Return [X, Y] of the center of cell containing provided text 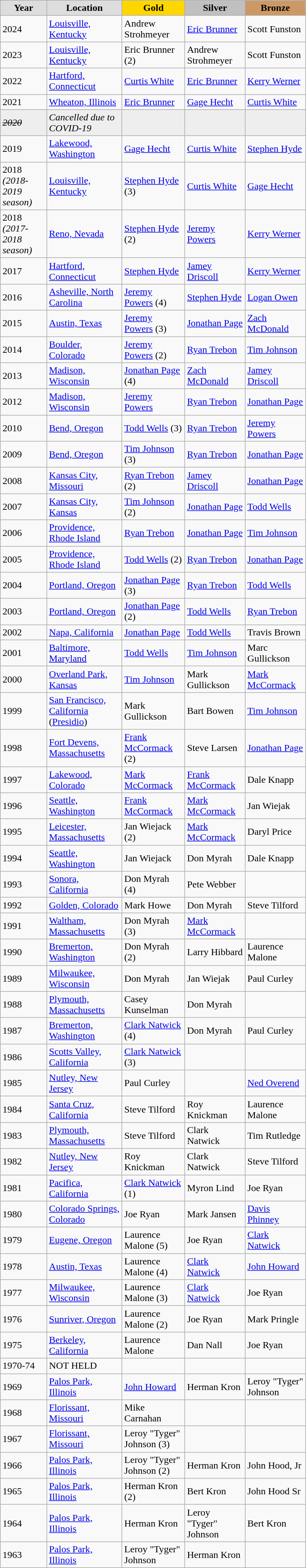
Clark Natwick (3) [154, 1057]
Steve Larsen [215, 748]
John Hood, Jr [275, 1465]
Logan Owen [275, 297]
2020 [23, 122]
Jeremy Powers (2) [154, 350]
Asheville, North Carolina [85, 297]
Laurence Malone (4) [154, 1267]
1998 [23, 748]
Todd Wells (2) [154, 559]
Jan Wiejack (2) [154, 832]
Tim Rutledge [275, 1136]
1969 [23, 1387]
Year [23, 8]
2018 (2018-2019 season) [23, 186]
1964 [23, 1523]
Baltimore, Maryland [85, 653]
1977 [23, 1293]
1987 [23, 1031]
2024 [23, 29]
1963 [23, 1554]
1999 [23, 711]
Travis Brown [275, 632]
Stephen Hyde (3) [154, 186]
1979 [23, 1240]
1995 [23, 832]
Fort Devens, Massachusetts [85, 748]
Herman Kron (2) [154, 1491]
2004 [23, 585]
Jonathan Page (3) [154, 585]
1965 [23, 1491]
Myron Lind [215, 1188]
1991 [23, 926]
1986 [23, 1057]
Silver [215, 8]
Ned Overend [275, 1083]
Mark Howe [154, 905]
Gold [154, 8]
2014 [23, 350]
1970-74 [23, 1366]
Clark Natwick (1) [154, 1188]
Kansas City, Missouri [85, 481]
Todd Wells (3) [154, 428]
Jeremy Powers (4) [154, 297]
1993 [23, 884]
Mike Carnahan [154, 1413]
Leroy "Tyger" Johnson (3) [154, 1439]
Dan Nall [215, 1345]
Overland Park, Kansas [85, 679]
2009 [23, 454]
Cancelled due to COVID-19 [85, 122]
2023 [23, 55]
1980 [23, 1214]
Jonathan Page (2) [154, 611]
Location [85, 8]
Mark Pringle [275, 1319]
Leroy "Tyger" Johnson (2) [154, 1465]
1994 [23, 858]
1983 [23, 1136]
2003 [23, 611]
1992 [23, 905]
Ryan Trebon (2) [154, 481]
Napa, California [85, 632]
1981 [23, 1188]
1984 [23, 1109]
Larry Hibbard [215, 952]
2006 [23, 533]
2012 [23, 402]
San Francisco, California (Presidio) [85, 711]
Laurence Malone (3) [154, 1293]
1996 [23, 806]
2016 [23, 297]
Berkeley, California [85, 1345]
John Hood Sr [275, 1491]
Scotts Valley, California [85, 1057]
1975 [23, 1345]
Reno, Nevada [85, 234]
Marc Gullickson [275, 653]
2010 [23, 428]
Casey Kunselman [154, 1004]
Daryl Price [275, 832]
2021 [23, 102]
Boulder, Colorado [85, 350]
Laurence Malone (2) [154, 1319]
NOT HELD [85, 1366]
Wheaton, Illinois [85, 102]
1989 [23, 978]
Colorado Springs, Colorado [85, 1214]
Davis Phinney [275, 1214]
Jonathan Page (4) [154, 376]
2018 (2017-2018 season) [23, 234]
Eric Brunner (2) [154, 55]
Tim Johnson (3) [154, 454]
Frank McCormack (2) [154, 748]
1982 [23, 1161]
2007 [23, 507]
Waltham, Massachusetts [85, 926]
Golden, Colorado [85, 905]
2013 [23, 376]
Bart Bowen [215, 711]
1985 [23, 1083]
Eugene, Oregon [85, 1240]
Lakewood, Washington [85, 149]
2001 [23, 653]
2005 [23, 559]
Don Myrah (4) [154, 884]
2019 [23, 149]
1978 [23, 1267]
Jeremy Powers (3) [154, 323]
2008 [23, 481]
Don Myrah (2) [154, 952]
Santa Cruz, California [85, 1109]
Don Myrah (3) [154, 926]
Sunriver, Oregon [85, 1319]
Kansas City, Kansas [85, 507]
2017 [23, 271]
1988 [23, 1004]
1976 [23, 1319]
2015 [23, 323]
Pacifica, California [85, 1188]
1967 [23, 1439]
Tim Johnson (2) [154, 507]
Pete Webber [215, 884]
Bronze [275, 8]
Sonora, California [85, 884]
1997 [23, 780]
Stephen Hyde (2) [154, 234]
Mark Jansen [215, 1214]
Leicester, Massachusetts [85, 832]
Laurence Malone (5) [154, 1240]
Jan Wiejack [154, 858]
2000 [23, 679]
Lakewood, Colorado [85, 780]
2002 [23, 632]
2022 [23, 81]
1966 [23, 1465]
1968 [23, 1413]
Clark Natwick (4) [154, 1031]
1990 [23, 952]
